Provide the [X, Y] coordinate of the cell's center where the given text is located.  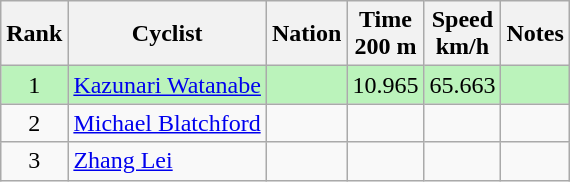
65.663 [462, 85]
Time200 m [386, 34]
3 [34, 161]
10.965 [386, 85]
1 [34, 85]
Speedkm/h [462, 34]
2 [34, 123]
Cyclist [168, 34]
Nation [306, 34]
Zhang Lei [168, 161]
Rank [34, 34]
Kazunari Watanabe [168, 85]
Notes [535, 34]
Michael Blatchford [168, 123]
